Return the (x, y) coordinate for the center point of the cell that contains the specified text.  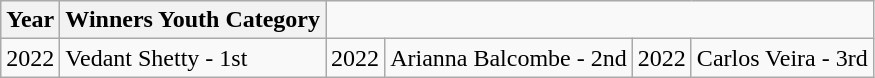
Winners Youth Category (193, 20)
Arianna Balcombe - 2nd (509, 58)
Carlos Veira - 3rd (782, 58)
Year (30, 20)
Vedant Shetty - 1st (193, 58)
